Provide the (X, Y) coordinate of the cell's center where the given text is located.  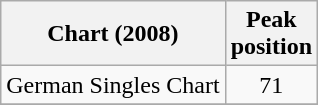
Peakposition (271, 34)
71 (271, 85)
German Singles Chart (113, 85)
Chart (2008) (113, 34)
